Return [X, Y] of the center of cell containing provided text 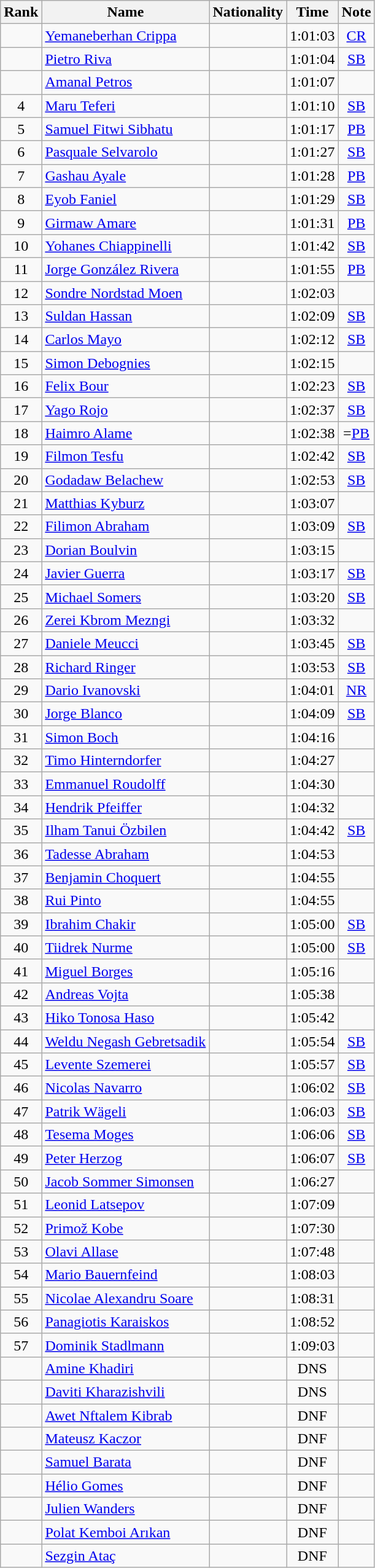
13 [21, 316]
44 [21, 1041]
Jorge Blanco [125, 714]
Weldu Negash Gebretsadik [125, 1041]
1:03:32 [312, 620]
Rank [21, 12]
Yago Rojo [125, 410]
16 [21, 386]
NR [356, 691]
37 [21, 877]
Patrik Wägeli [125, 1111]
1:02:42 [312, 457]
Mario Bauernfeind [125, 1275]
Andreas Vojta [125, 994]
Zerei Kbrom Mezngi [125, 620]
7 [21, 176]
Julien Wanders [125, 1509]
31 [21, 737]
Hélio Gomes [125, 1486]
Mateusz Kaczor [125, 1439]
Jacob Sommer Simonsen [125, 1182]
34 [21, 807]
15 [21, 363]
4 [21, 106]
Carlos Mayo [125, 340]
38 [21, 901]
Simon Boch [125, 737]
Daniele Meucci [125, 643]
Timo Hinterndorfer [125, 761]
50 [21, 1182]
1:05:38 [312, 994]
1:05:57 [312, 1065]
Matthias Kyburz [125, 503]
1:02:38 [312, 433]
23 [21, 550]
35 [21, 831]
9 [21, 222]
29 [21, 691]
Gashau Ayale [125, 176]
1:02:09 [312, 316]
Nicolas Navarro [125, 1088]
1:04:01 [312, 691]
1:02:23 [312, 386]
Pasquale Selvarolo [125, 152]
32 [21, 761]
51 [21, 1205]
Ibrahim Chakir [125, 924]
55 [21, 1298]
Levente Szemerei [125, 1065]
1:03:17 [312, 573]
53 [21, 1252]
Rui Pinto [125, 901]
42 [21, 994]
1:05:42 [312, 1017]
Javier Guerra [125, 573]
1:01:17 [312, 129]
Jorge González Rivera [125, 269]
5 [21, 129]
48 [21, 1135]
Ilham Tanui Özbilen [125, 831]
CR [356, 36]
18 [21, 433]
1:02:12 [312, 340]
1:02:53 [312, 480]
1:03:15 [312, 550]
Filmon Tesfu [125, 457]
1:05:54 [312, 1041]
1:03:45 [312, 643]
Godadaw Belachew [125, 480]
11 [21, 269]
1:03:07 [312, 503]
46 [21, 1088]
Time [312, 12]
Simon Debognies [125, 363]
1:04:53 [312, 854]
Richard Ringer [125, 667]
Felix Bour [125, 386]
Sezgin Ataç [125, 1556]
Michael Somers [125, 597]
14 [21, 340]
1:01:07 [312, 82]
Samuel Fitwi Sibhatu [125, 129]
1:07:48 [312, 1252]
Miguel Borges [125, 971]
22 [21, 527]
Polat Kemboi Arıkan [125, 1532]
Name [125, 12]
1:02:37 [312, 410]
1:04:30 [312, 784]
45 [21, 1065]
Tadesse Abraham [125, 854]
Amine Khadiri [125, 1368]
Awet Nftalem Kibrab [125, 1415]
1:01:03 [312, 36]
Suldan Hassan [125, 316]
1:01:31 [312, 222]
27 [21, 643]
Hiko Tonosa Haso [125, 1017]
Dorian Boulvin [125, 550]
1:01:10 [312, 106]
Dominik Stadlmann [125, 1345]
1:01:42 [312, 246]
1:06:06 [312, 1135]
Primož Kobe [125, 1228]
Maru Teferi [125, 106]
Tesema Moges [125, 1135]
1:06:27 [312, 1182]
1:01:28 [312, 176]
1:04:42 [312, 831]
=PB [356, 433]
Pietro Riva [125, 59]
Leonid Latsepov [125, 1205]
Haimro Alame [125, 433]
Yohanes Chiappinelli [125, 246]
1:04:32 [312, 807]
52 [21, 1228]
1:02:15 [312, 363]
21 [21, 503]
Amanal Petros [125, 82]
Nationality [248, 12]
Dario Ivanovski [125, 691]
19 [21, 457]
Nicolae Alexandru Soare [125, 1298]
28 [21, 667]
30 [21, 714]
Benjamin Choquert [125, 877]
1:04:27 [312, 761]
1:03:20 [312, 597]
1:08:31 [312, 1298]
1:03:09 [312, 527]
33 [21, 784]
47 [21, 1111]
49 [21, 1158]
1:07:09 [312, 1205]
54 [21, 1275]
Tiidrek Nurme [125, 947]
1:06:07 [312, 1158]
Emmanuel Roudolff [125, 784]
1:04:09 [312, 714]
20 [21, 480]
10 [21, 246]
1:08:03 [312, 1275]
Peter Herzog [125, 1158]
1:01:04 [312, 59]
17 [21, 410]
Daviti Kharazishvili [125, 1392]
25 [21, 597]
Samuel Barata [125, 1462]
36 [21, 854]
1:05:16 [312, 971]
Yemaneberhan Crippa [125, 36]
1:03:53 [312, 667]
12 [21, 293]
8 [21, 199]
1:07:30 [312, 1228]
1:06:02 [312, 1088]
1:02:03 [312, 293]
1:04:16 [312, 737]
43 [21, 1017]
Olavi Allase [125, 1252]
40 [21, 947]
1:06:03 [312, 1111]
Sondre Nordstad Moen [125, 293]
56 [21, 1322]
1:01:55 [312, 269]
Panagiotis Karaiskos [125, 1322]
26 [21, 620]
41 [21, 971]
1:01:29 [312, 199]
1:09:03 [312, 1345]
Note [356, 12]
39 [21, 924]
6 [21, 152]
Eyob Faniel [125, 199]
Girmaw Amare [125, 222]
24 [21, 573]
Filimon Abraham [125, 527]
1:01:27 [312, 152]
1:08:52 [312, 1322]
57 [21, 1345]
Hendrik Pfeiffer [125, 807]
